Provide the [X, Y] coordinate of the cell's center where the given text is located.  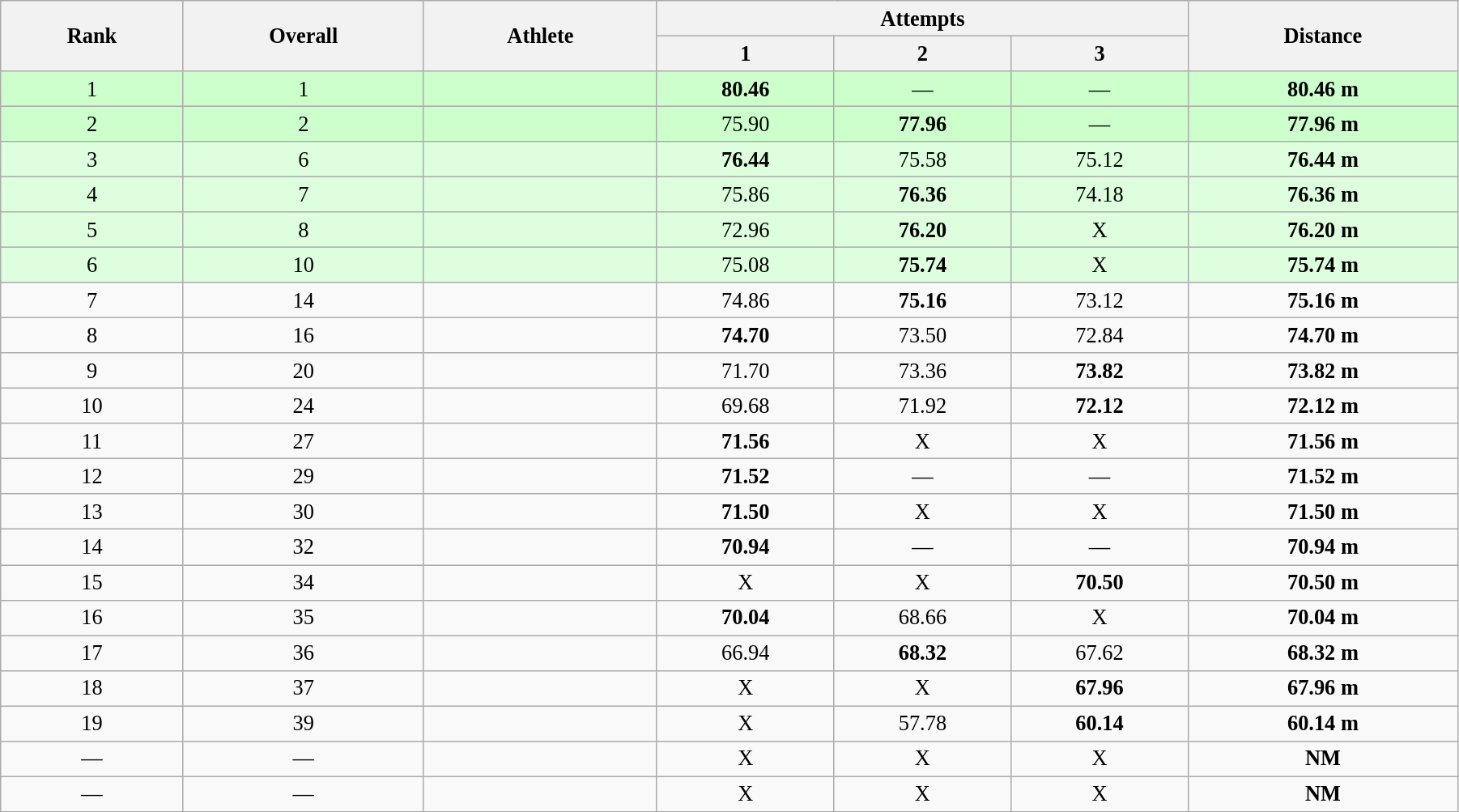
70.94 m [1323, 547]
9 [92, 371]
Attempts [922, 18]
57.78 [923, 723]
70.50 m [1323, 582]
71.52 [745, 476]
36 [303, 653]
76.20 [923, 230]
Distance [1323, 36]
Rank [92, 36]
75.16 [923, 300]
73.36 [923, 371]
71.56 [745, 441]
74.70 [745, 335]
15 [92, 582]
75.74 m [1323, 265]
70.04 [745, 618]
68.66 [923, 618]
70.50 [1100, 582]
24 [303, 406]
72.96 [745, 230]
71.50 [745, 512]
67.62 [1100, 653]
73.50 [923, 335]
13 [92, 512]
71.70 [745, 371]
73.82 m [1323, 371]
34 [303, 582]
19 [92, 723]
5 [92, 230]
60.14 [1100, 723]
74.86 [745, 300]
66.94 [745, 653]
70.94 [745, 547]
68.32 m [1323, 653]
72.84 [1100, 335]
39 [303, 723]
60.14 m [1323, 723]
70.04 m [1323, 618]
74.70 m [1323, 335]
80.46 [745, 88]
76.20 m [1323, 230]
37 [303, 688]
75.16 m [1323, 300]
76.44 m [1323, 159]
Overall [303, 36]
76.36 [923, 194]
75.90 [745, 124]
32 [303, 547]
18 [92, 688]
68.32 [923, 653]
35 [303, 618]
30 [303, 512]
69.68 [745, 406]
73.82 [1100, 371]
75.58 [923, 159]
67.96 m [1323, 688]
71.52 m [1323, 476]
12 [92, 476]
71.50 m [1323, 512]
71.92 [923, 406]
77.96 [923, 124]
29 [303, 476]
27 [303, 441]
71.56 m [1323, 441]
75.08 [745, 265]
76.36 m [1323, 194]
76.44 [745, 159]
75.86 [745, 194]
75.74 [923, 265]
4 [92, 194]
17 [92, 653]
80.46 m [1323, 88]
73.12 [1100, 300]
11 [92, 441]
74.18 [1100, 194]
72.12 [1100, 406]
Athlete [540, 36]
20 [303, 371]
72.12 m [1323, 406]
75.12 [1100, 159]
77.96 m [1323, 124]
67.96 [1100, 688]
